Identify which cell holds the provided text, then report its [x, y] central coordinate. 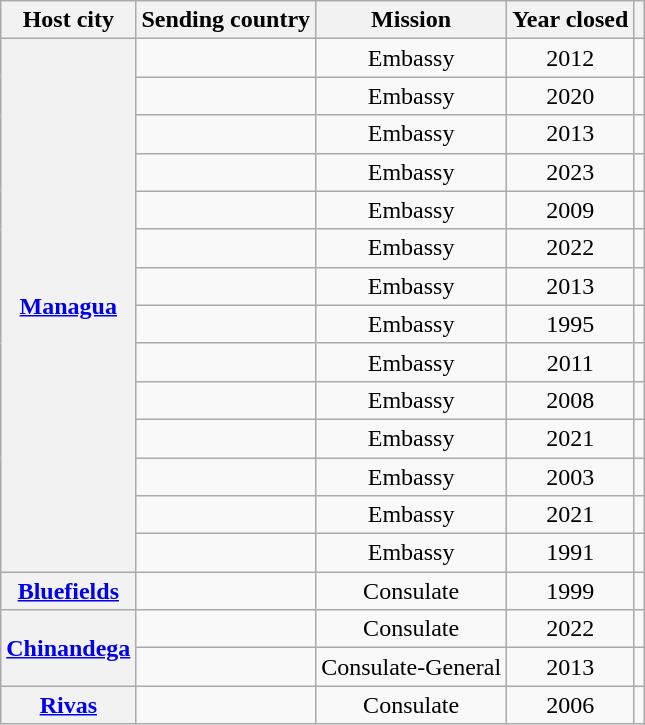
2011 [570, 362]
Consulate-General [412, 667]
Chinandega [68, 648]
1999 [570, 591]
2020 [570, 96]
Rivas [68, 705]
Managua [68, 306]
Mission [412, 20]
2006 [570, 705]
Bluefields [68, 591]
2023 [570, 172]
Host city [68, 20]
Year closed [570, 20]
1991 [570, 553]
1995 [570, 324]
2009 [570, 210]
2008 [570, 400]
Sending country [226, 20]
2003 [570, 477]
2012 [570, 58]
